Extract the [x, y] coordinate from the center of the cell holding the provided text.  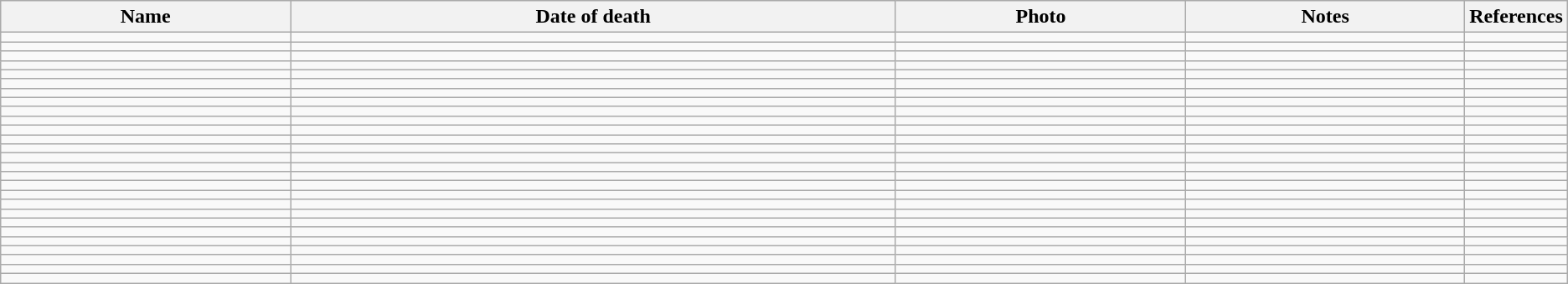
References [1516, 17]
Photo [1040, 17]
Notes [1325, 17]
Name [146, 17]
Date of death [593, 17]
